Pinpoint the cell where the given text exists, returning its [x, y] midpoint coordinate. 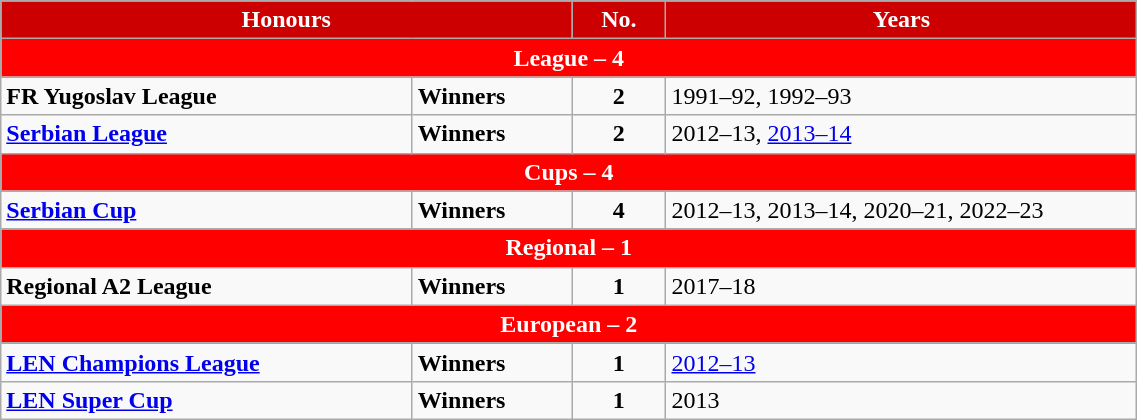
Serbian League [207, 134]
2013 [902, 400]
Serbian Cup [207, 210]
LEN Super Cup [207, 400]
Regional A2 League [207, 286]
Honours [286, 20]
FR Yugoslav League [207, 96]
League – 4 [569, 58]
2012–13, 2013–14 [902, 134]
2012–13 [902, 362]
European – 2 [569, 324]
No. [619, 20]
Cups – 4 [569, 172]
Regional – 1 [569, 248]
LEN Champions League [207, 362]
2012–13, 2013–14, 2020–21, 2022–23 [902, 210]
4 [619, 210]
2017–18 [902, 286]
Years [902, 20]
1991–92, 1992–93 [902, 96]
